For the text-containing cell, return its midpoint in (X, Y) coordinate format. 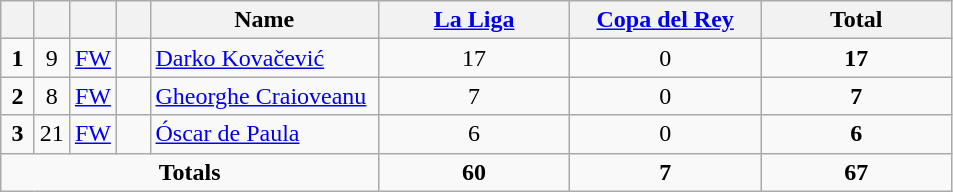
9 (52, 58)
67 (856, 172)
Óscar de Paula (264, 134)
Total (856, 20)
Totals (190, 172)
Gheorghe Craioveanu (264, 96)
3 (18, 134)
1 (18, 58)
21 (52, 134)
60 (474, 172)
Copa del Rey (666, 20)
2 (18, 96)
La Liga (474, 20)
8 (52, 96)
Darko Kovačević (264, 58)
Name (264, 20)
